Return [x, y] of the center of cell containing provided text 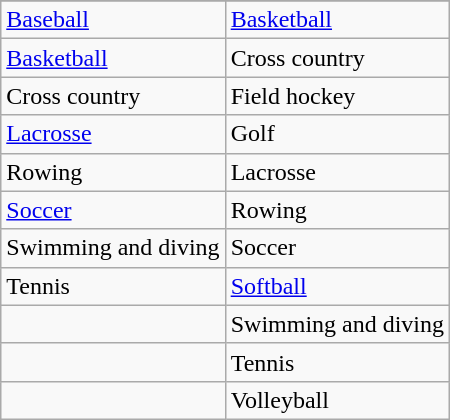
Volleyball [337, 400]
Baseball [113, 20]
Field hockey [337, 96]
Softball [337, 286]
Golf [337, 134]
